Find where the given text appears and provide that cell's center as (X, Y) coordinate. 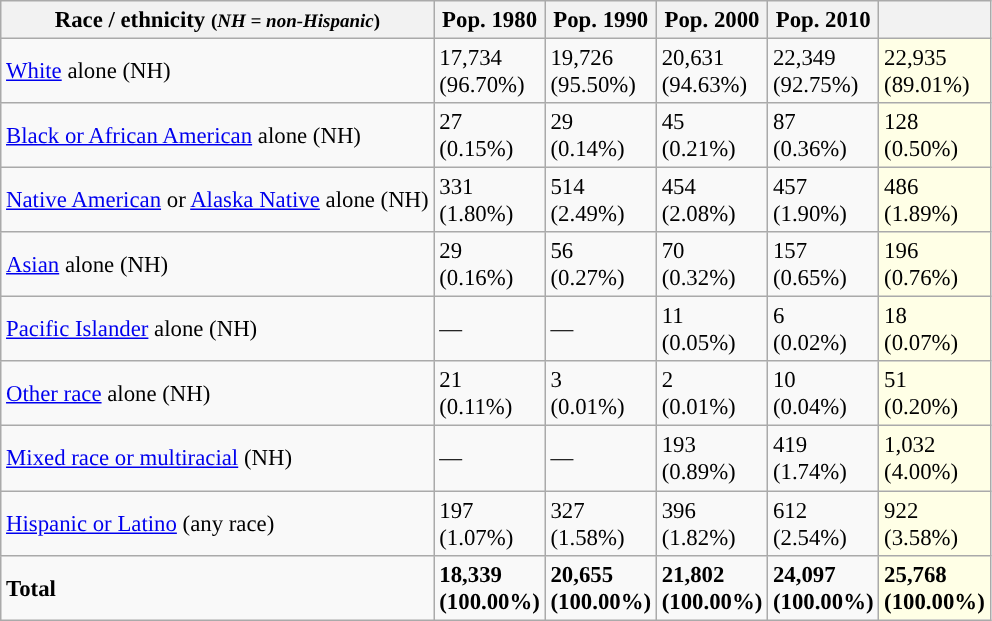
19,726(95.50%) (600, 72)
11(0.05%) (712, 330)
Pop. 1990 (600, 20)
18,339(100.00%) (490, 588)
51(0.20%) (934, 394)
612(2.54%) (824, 524)
10(0.04%) (824, 394)
193(0.89%) (712, 458)
White alone (NH) (218, 72)
6(0.02%) (824, 330)
29(0.14%) (600, 136)
87(0.36%) (824, 136)
21,802(100.00%) (712, 588)
486(1.89%) (934, 200)
Mixed race or multiracial (NH) (218, 458)
Pop. 1980 (490, 20)
Pop. 2000 (712, 20)
20,631(94.63%) (712, 72)
157(0.65%) (824, 264)
128(0.50%) (934, 136)
396(1.82%) (712, 524)
331(1.80%) (490, 200)
922(3.58%) (934, 524)
514(2.49%) (600, 200)
Hispanic or Latino (any race) (218, 524)
327(1.58%) (600, 524)
18(0.07%) (934, 330)
2(0.01%) (712, 394)
3(0.01%) (600, 394)
45(0.21%) (712, 136)
20,655(100.00%) (600, 588)
24,097(100.00%) (824, 588)
197(1.07%) (490, 524)
Pacific Islander alone (NH) (218, 330)
457(1.90%) (824, 200)
29(0.16%) (490, 264)
Asian alone (NH) (218, 264)
22,349(92.75%) (824, 72)
17,734(96.70%) (490, 72)
Native American or Alaska Native alone (NH) (218, 200)
419(1.74%) (824, 458)
22,935(89.01%) (934, 72)
Total (218, 588)
1,032(4.00%) (934, 458)
Pop. 2010 (824, 20)
454(2.08%) (712, 200)
56(0.27%) (600, 264)
Other race alone (NH) (218, 394)
25,768(100.00%) (934, 588)
196(0.76%) (934, 264)
21(0.11%) (490, 394)
Race / ethnicity (NH = non-Hispanic) (218, 20)
27(0.15%) (490, 136)
Black or African American alone (NH) (218, 136)
70(0.32%) (712, 264)
